Return the (X, Y) coordinate for the center point of the cell that contains the specified text.  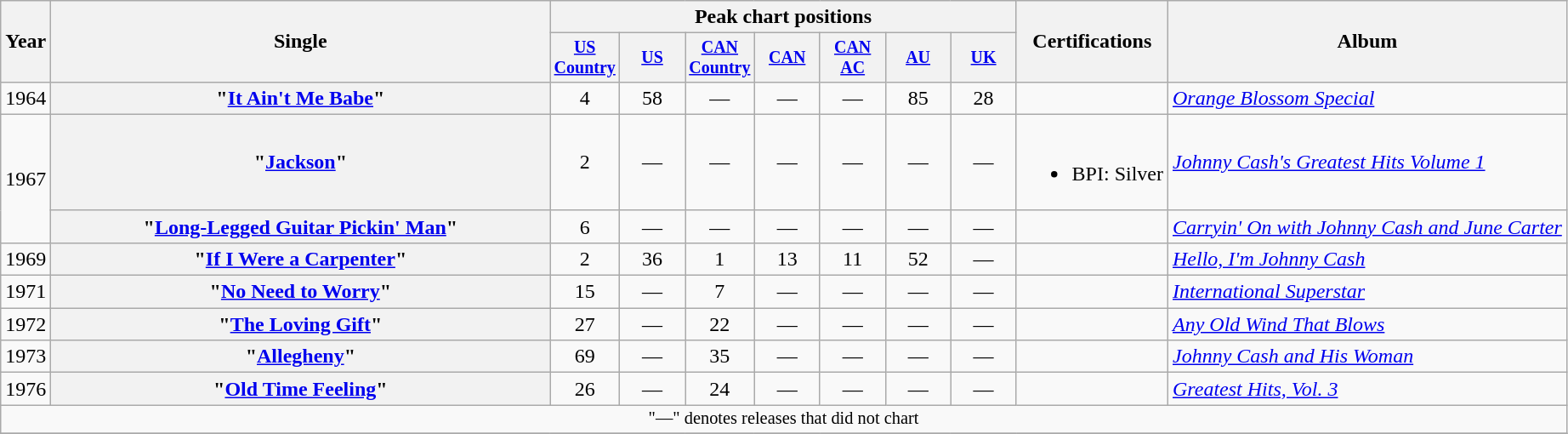
"—" denotes releases that did not chart (784, 420)
Johnny Cash and His Woman (1367, 357)
1967 (26, 179)
26 (585, 389)
58 (653, 98)
27 (585, 324)
"Jackson" (301, 162)
"Old Time Feeling" (301, 389)
15 (585, 292)
US Country (585, 58)
85 (918, 98)
69 (585, 357)
7 (720, 292)
6 (585, 226)
BPI: Silver (1092, 162)
35 (720, 357)
24 (720, 389)
Carryin' On with Johnny Cash and June Carter (1367, 226)
28 (983, 98)
1964 (26, 98)
US (653, 58)
UK (983, 58)
Greatest Hits, Vol. 3 (1367, 389)
Year (26, 42)
22 (720, 324)
Single (301, 42)
AU (918, 58)
13 (787, 259)
Hello, I'm Johnny Cash (1367, 259)
4 (585, 98)
1971 (26, 292)
Any Old Wind That Blows (1367, 324)
36 (653, 259)
CAN (787, 58)
11 (852, 259)
"No Need to Worry" (301, 292)
"The Loving Gift" (301, 324)
Peak chart positions (783, 17)
1973 (26, 357)
CAN AC (852, 58)
52 (918, 259)
"Allegheny" (301, 357)
Orange Blossom Special (1367, 98)
"If I Were a Carpenter" (301, 259)
Certifications (1092, 42)
1969 (26, 259)
Johnny Cash's Greatest Hits Volume 1 (1367, 162)
1972 (26, 324)
CAN Country (720, 58)
"It Ain't Me Babe" (301, 98)
Album (1367, 42)
1 (720, 259)
International Superstar (1367, 292)
"Long-Legged Guitar Pickin' Man" (301, 226)
1976 (26, 389)
